Pinpoint the cell where the given text exists, returning its [x, y] midpoint coordinate. 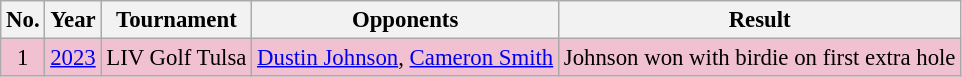
Tournament [176, 20]
Result [760, 20]
1 [23, 58]
2023 [73, 58]
Opponents [406, 20]
LIV Golf Tulsa [176, 58]
Dustin Johnson, Cameron Smith [406, 58]
Johnson won with birdie on first extra hole [760, 58]
Year [73, 20]
No. [23, 20]
